Return the (x, y) coordinate for the center point of the cell that contains the specified text.  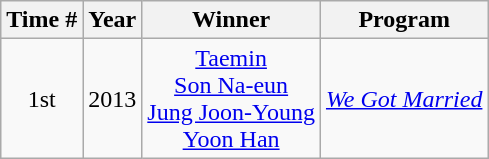
2013 (112, 98)
Year (112, 20)
We Got Married (404, 98)
1st (42, 98)
Winner (232, 20)
Program (404, 20)
Time # (42, 20)
Taemin Son Na-eun Jung Joon-Young Yoon Han (232, 98)
